Find where the given text appears and provide that cell's center as (x, y) coordinate. 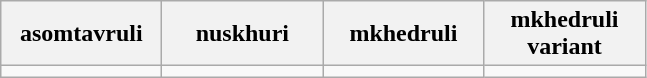
mkhedruli variant (564, 34)
asomtavruli (82, 34)
nuskhuri (242, 34)
mkhedruli (404, 34)
